Return the [X, Y] coordinate for the center point of the cell that contains the specified text.  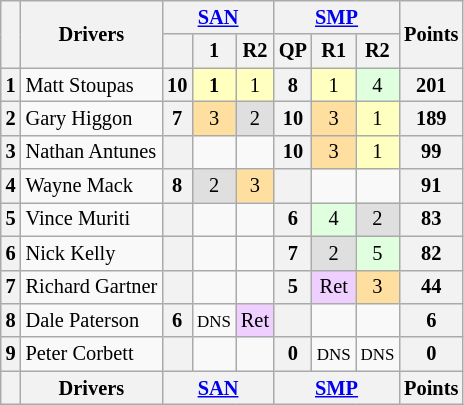
9 [11, 354]
201 [431, 85]
Wayne Mack [92, 186]
189 [431, 118]
Matt Stoupas [92, 85]
44 [431, 287]
QP [293, 51]
R1 [334, 51]
91 [431, 186]
Peter Corbett [92, 354]
Vince Muriti [92, 219]
Dale Paterson [92, 320]
Gary Higgon [92, 118]
Nathan Antunes [92, 152]
82 [431, 253]
99 [431, 152]
83 [431, 219]
Richard Gartner [92, 287]
Nick Kelly [92, 253]
